Locate the cell with the specified text and output its (X, Y) center coordinate. 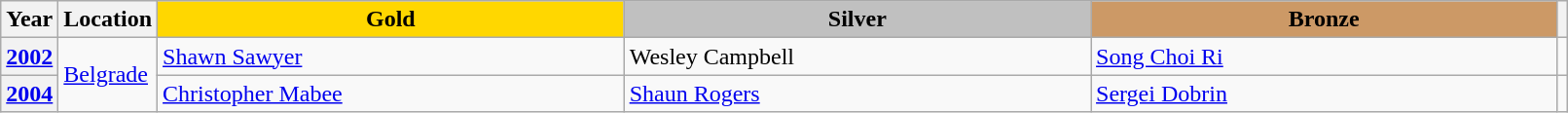
Belgrade (108, 75)
2002 (29, 56)
Bronze (1324, 19)
Shawn Sawyer (391, 56)
Location (108, 19)
Silver (857, 19)
Wesley Campbell (857, 56)
2004 (29, 94)
Gold (391, 19)
Year (29, 19)
Sergei Dobrin (1324, 94)
Christopher Mabee (391, 94)
Shaun Rogers (857, 94)
Song Choi Ri (1324, 56)
